For the text-containing cell, return its midpoint in [X, Y] coordinate format. 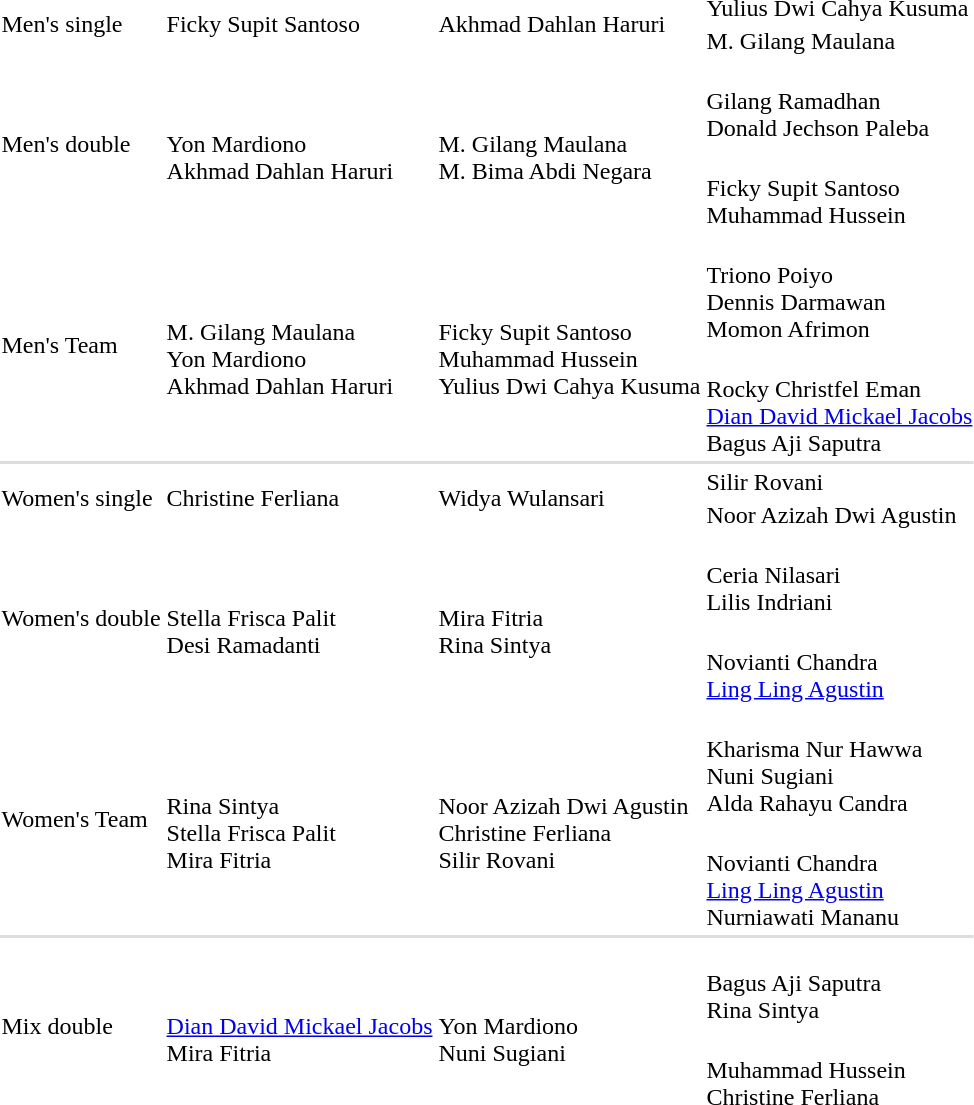
Men's Team [81, 346]
Ficky Supit SantosoMuhammad HusseinYulius Dwi Cahya Kusuma [570, 346]
M. Gilang MaulanaYon MardionoAkhmad Dahlan Haruri [300, 346]
Rina SintyaStella Frisca PalitMira Fitria [300, 820]
Christine Ferliana [300, 498]
Kharisma Nur HawwaNuni SugianiAlda Rahayu Candra [840, 762]
Novianti ChandraLing Ling AgustinNurniawati Mananu [840, 876]
Noor Azizah Dwi Agustin [840, 515]
Mira FitriaRina Sintya [570, 618]
M. Gilang MaulanaM. Bima Abdi Negara [570, 144]
Triono PoiyoDennis DarmawanMomon Afrimon [840, 288]
Men's double [81, 144]
Stella Frisca PalitDesi Ramadanti [300, 618]
M. Gilang Maulana [840, 41]
Noor Azizah Dwi AgustinChristine FerlianaSilir Rovani [570, 820]
Women's double [81, 618]
Women's single [81, 498]
Gilang RamadhanDonald Jechson Paleba [840, 101]
Widya Wulansari [570, 498]
Novianti ChandraLing Ling Agustin [840, 662]
Silir Rovani [840, 482]
Bagus Aji SaputraRina Sintya [840, 983]
Yon MardionoAkhmad Dahlan Haruri [300, 144]
Ficky Supit SantosoMuhammad Hussein [840, 188]
Women's Team [81, 820]
Ceria NilasariLilis Indriani [840, 575]
Rocky Christfel EmanDian David Mickael JacobsBagus Aji Saputra [840, 402]
